Identify which cell holds the provided text, then report its [x, y] central coordinate. 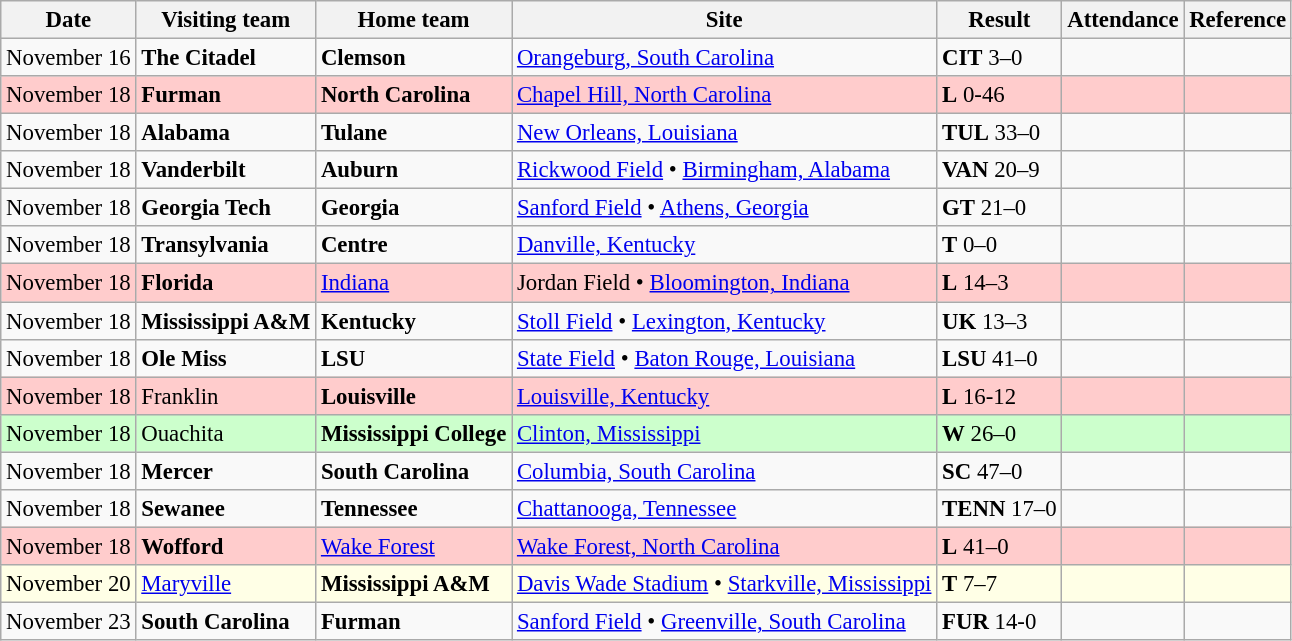
Sanford Field • Greenville, South Carolina [724, 621]
L 0-46 [1000, 95]
State Field • Baton Rouge, Louisiana [724, 358]
Chattanooga, Tennessee [724, 509]
Mercer [226, 471]
Sanford Field • Athens, Georgia [724, 208]
Result [1000, 20]
Indiana [414, 283]
Orangeburg, South Carolina [724, 58]
November 23 [68, 621]
Ouachita [226, 433]
Wofford [226, 546]
Chapel Hill, North Carolina [724, 95]
T 7–7 [1000, 584]
Site [724, 20]
Georgia [414, 208]
Louisville [414, 396]
Mississippi College [414, 433]
W 26–0 [1000, 433]
Stoll Field • Lexington, Kentucky [724, 321]
Columbia, South Carolina [724, 471]
Clinton, Mississippi [724, 433]
L 41–0 [1000, 546]
Visiting team [226, 20]
TUL 33–0 [1000, 133]
Date [68, 20]
Florida [226, 283]
LSU [414, 358]
Clemson [414, 58]
Jordan Field • Bloomington, Indiana [724, 283]
November 20 [68, 584]
LSU 41–0 [1000, 358]
T 0–0 [1000, 245]
Tulane [414, 133]
L 16-12 [1000, 396]
GT 21–0 [1000, 208]
North Carolina [414, 95]
Louisville, Kentucky [724, 396]
VAN 20–9 [1000, 170]
UK 13–3 [1000, 321]
CIT 3–0 [1000, 58]
Maryville [226, 584]
Alabama [226, 133]
Sewanee [226, 509]
SC 47–0 [1000, 471]
Danville, Kentucky [724, 245]
L 14–3 [1000, 283]
New Orleans, Louisiana [724, 133]
Davis Wade Stadium • Starkville, Mississippi [724, 584]
Vanderbilt [226, 170]
The Citadel [226, 58]
Kentucky [414, 321]
Attendance [1123, 20]
Georgia Tech [226, 208]
Tennessee [414, 509]
Rickwood Field • Birmingham, Alabama [724, 170]
Franklin [226, 396]
Auburn [414, 170]
TENN 17–0 [1000, 509]
Wake Forest, North Carolina [724, 546]
Home team [414, 20]
November 16 [68, 58]
Ole Miss [226, 358]
Transylvania [226, 245]
Centre [414, 245]
Reference [1238, 20]
FUR 14-0 [1000, 621]
Wake Forest [414, 546]
